Determine the [X, Y] coordinate at the center of the cell enclosing the given text.  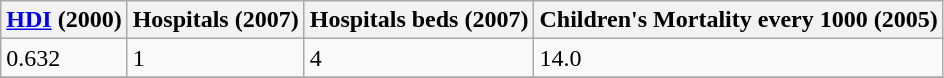
1 [216, 58]
Hospitals beds (2007) [419, 20]
Children's Mortality every 1000 (2005) [738, 20]
Hospitals (2007) [216, 20]
0.632 [64, 58]
14.0 [738, 58]
4 [419, 58]
HDI (2000) [64, 20]
